Capture the cell that displays the provided text and extract its [X, Y] central coordinate. 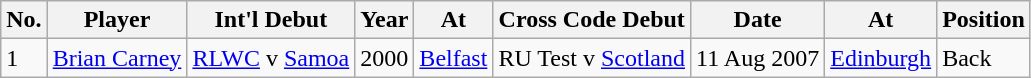
RU Test v Scotland [592, 58]
Edinburgh [881, 58]
No. [24, 20]
Player [117, 20]
Position [984, 20]
Int'l Debut [271, 20]
Brian Carney [117, 58]
Belfast [454, 58]
2000 [384, 58]
RLWC v Samoa [271, 58]
11 Aug 2007 [758, 58]
1 [24, 58]
Date [758, 20]
Year [384, 20]
Back [984, 58]
Cross Code Debut [592, 20]
